Find where the given text appears and provide that cell's center as [x, y] coordinate. 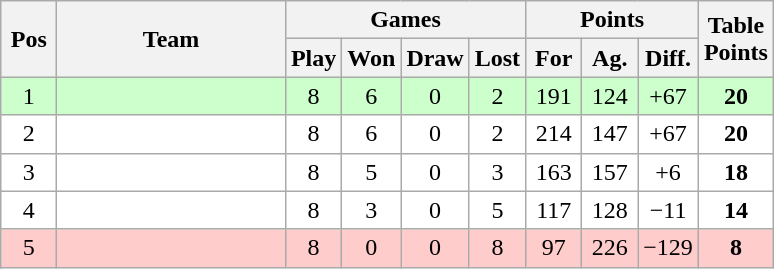
Lost [497, 58]
97 [554, 248]
+6 [668, 172]
214 [554, 134]
18 [736, 172]
117 [554, 210]
−129 [668, 248]
Play [313, 58]
1 [29, 96]
147 [610, 134]
4 [29, 210]
128 [610, 210]
Draw [435, 58]
124 [610, 96]
Ag. [610, 58]
−11 [668, 210]
Games [405, 20]
Table Points [736, 39]
157 [610, 172]
For [554, 58]
Diff. [668, 58]
226 [610, 248]
191 [554, 96]
Team [172, 39]
Won [372, 58]
Points [612, 20]
163 [554, 172]
Pos [29, 39]
14 [736, 210]
